Return the (X, Y) coordinate for the center point of the cell that contains the specified text.  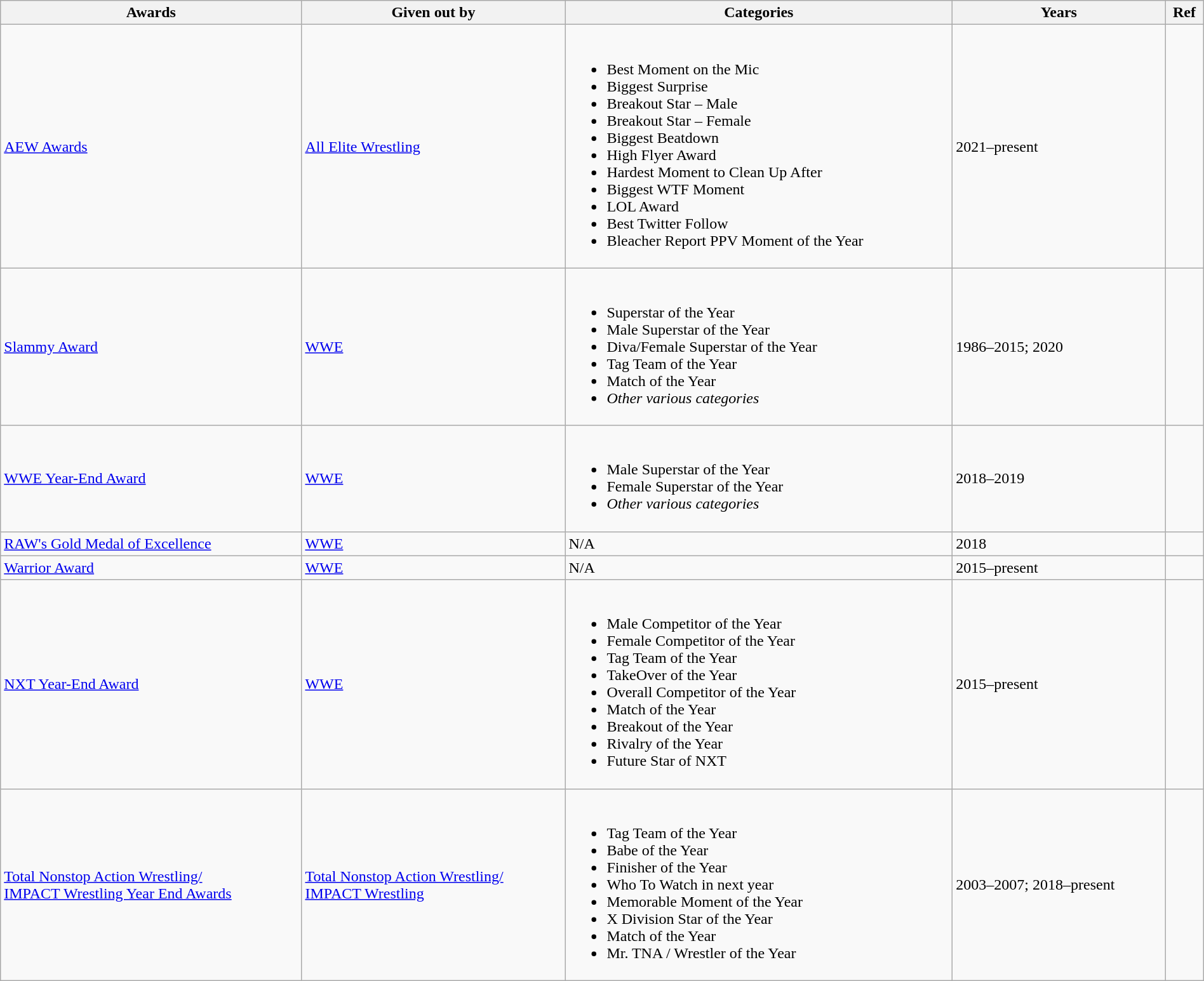
Given out by (433, 13)
All Elite Wrestling (433, 146)
WWE Year-End Award (151, 479)
NXT Year-End Award (151, 684)
2018 (1059, 544)
Total Nonstop Action Wrestling/IMPACT Wrestling Year End Awards (151, 884)
Years (1059, 13)
Ref (1184, 13)
Superstar of the YearMale Superstar of the YearDiva/Female Superstar of the YearTag Team of the YearMatch of the YearOther various categories (759, 347)
1986–2015; 2020 (1059, 347)
AEW Awards (151, 146)
Awards (151, 13)
Slammy Award (151, 347)
2018–2019 (1059, 479)
2003–2007; 2018–present (1059, 884)
2021–present (1059, 146)
RAW's Gold Medal of Excellence (151, 544)
Total Nonstop Action Wrestling/IMPACT Wrestling (433, 884)
Warrior Award (151, 568)
Categories (759, 13)
Male Superstar of the YearFemale Superstar of the YearOther various categories (759, 479)
